Identify which cell holds the provided text, then report its (X, Y) central coordinate. 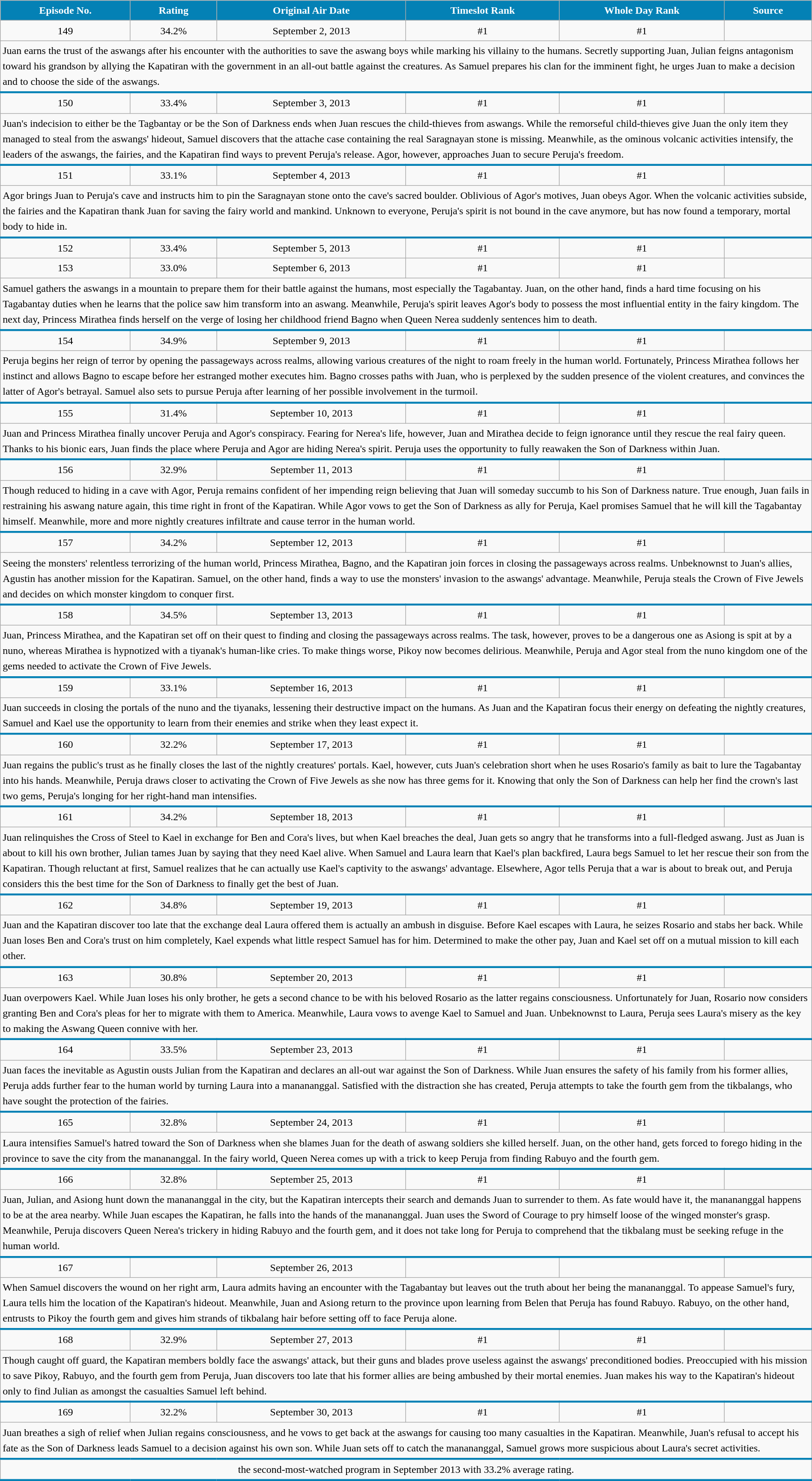
167 (66, 1267)
33.0% (173, 268)
September 23, 2013 (311, 1050)
159 (66, 687)
Rating (173, 10)
161 (66, 817)
149 (66, 31)
164 (66, 1050)
165 (66, 1122)
30.8% (173, 977)
153 (66, 268)
34.5% (173, 615)
157 (66, 543)
September 12, 2013 (311, 543)
September 11, 2013 (311, 470)
151 (66, 176)
166 (66, 1179)
34.9% (173, 340)
September 4, 2013 (311, 176)
162 (66, 905)
154 (66, 340)
September 18, 2013 (311, 817)
September 25, 2013 (311, 1179)
September 30, 2013 (311, 1412)
September 10, 2013 (311, 413)
152 (66, 248)
Episode No. (66, 10)
the second-most-watched program in September 2013 with 33.2% average rating. (406, 1469)
168 (66, 1340)
September 19, 2013 (311, 905)
33.5% (173, 1050)
September 3, 2013 (311, 103)
September 20, 2013 (311, 977)
September 17, 2013 (311, 745)
September 26, 2013 (311, 1267)
156 (66, 470)
150 (66, 103)
169 (66, 1412)
155 (66, 413)
September 2, 2013 (311, 31)
Timeslot Rank (483, 10)
September 6, 2013 (311, 268)
34.8% (173, 905)
September 24, 2013 (311, 1122)
Source (768, 10)
158 (66, 615)
September 5, 2013 (311, 248)
Original Air Date (311, 10)
163 (66, 977)
September 27, 2013 (311, 1340)
160 (66, 745)
31.4% (173, 413)
September 13, 2013 (311, 615)
September 16, 2013 (311, 687)
Whole Day Rank (642, 10)
September 9, 2013 (311, 340)
